From the cell containing the given text, extract its center point as [x, y] coordinate. 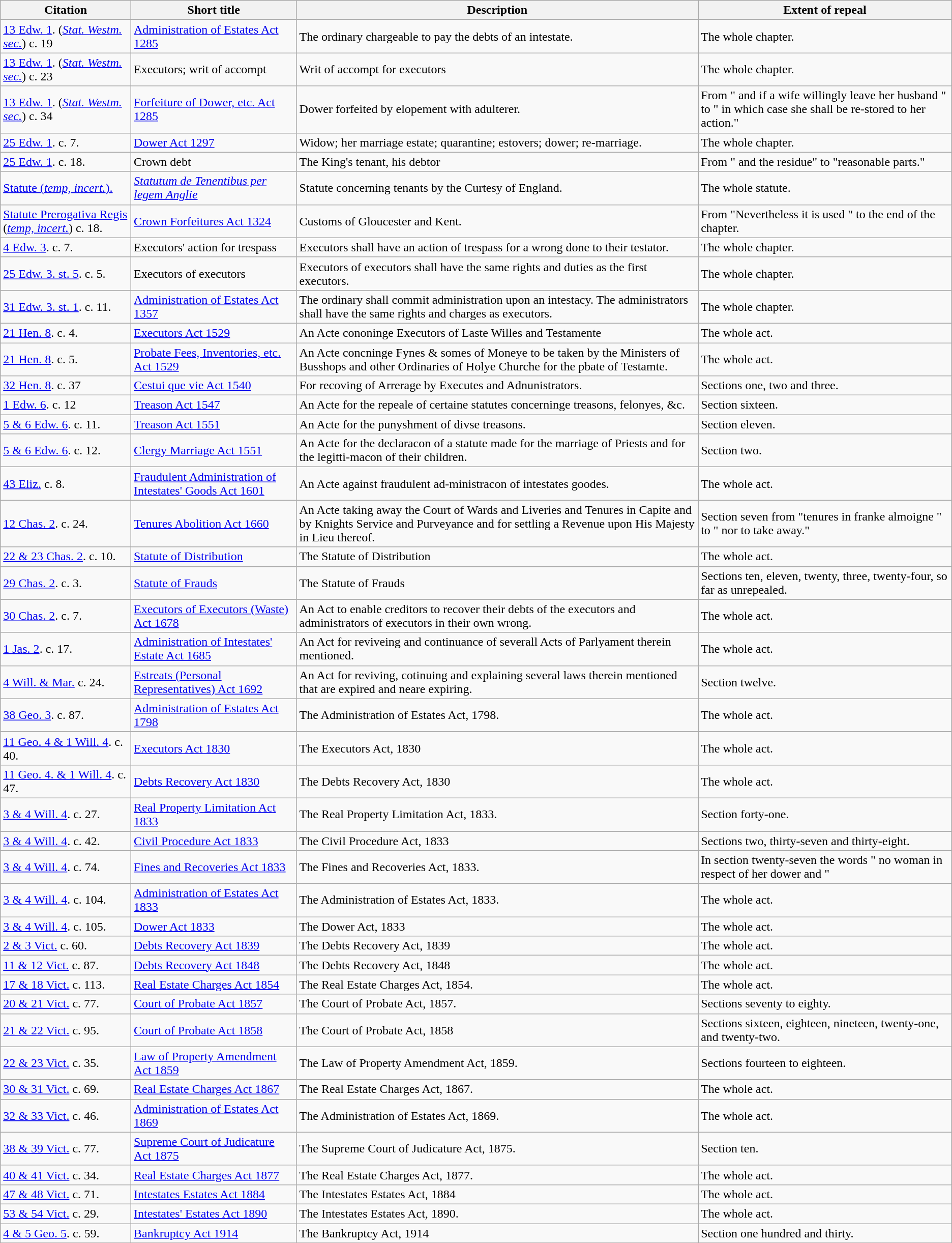
Executors of Executors (Waste) Act 1678 [214, 616]
12 Chas. 2. c. 24. [66, 524]
The Executors Act, 1830 [497, 748]
20 & 21 Vict. c. 77. [66, 1004]
Executors' action for trespass [214, 247]
An Act for reviveing and continuance of severall Acts of Parlyament therein mentioned. [497, 649]
21 Hen. 8. c. 4. [66, 333]
22 & 23 Vict. c. 35. [66, 1063]
Section two. [825, 451]
Section ten. [825, 1149]
Debts Recovery Act 1830 [214, 782]
Probate Fees, Inventories, etc. Act 1529 [214, 359]
Section eleven. [825, 424]
From " and the residue" to "reasonable parts." [825, 162]
Section seven from "tenures in franke almoigne " to " nor to take away." [825, 524]
Court of Probate Act 1858 [214, 1030]
For recoving of Arrerage by Executes and Adnunistrators. [497, 386]
The Law of Property Amendment Act, 1859. [497, 1063]
Debts Recovery Act 1839 [214, 946]
38 & 39 Vict. c. 77. [66, 1149]
The Bankruptcy Act, 1914 [497, 1233]
Dower Act 1297 [214, 142]
Treason Act 1547 [214, 405]
Crown debt [214, 162]
Executors of executors shall have the same rights and duties as the first executors. [497, 274]
The Debts Recovery Act, 1830 [497, 782]
30 Chas. 2. c. 7. [66, 616]
The ordinary shall commit administration upon an intestacy. The administrators shall have the same rights and charges as executors. [497, 306]
Intestates' Estates Act 1890 [214, 1213]
Court of Probate Act 1857 [214, 1004]
25 Edw. 3. st. 5. c. 5. [66, 274]
Executors of executors [214, 274]
13 Edw. 1. (Stat. Westm. sec.) c. 19 [66, 37]
21 & 22 Vict. c. 95. [66, 1030]
17 & 18 Vict. c. 113. [66, 985]
Administration of Estates Act 1833 [214, 901]
In section twenty-seven the words " no woman in respect of her dower and " [825, 867]
An Acte for the repeale of certaine statutes concerninge treasons, felonyes, &c. [497, 405]
Administration of Intestates' Estate Act 1685 [214, 649]
Sections fourteen to eighteen. [825, 1063]
Statute concerning tenants by the Curtesy of England. [497, 188]
The whole statute. [825, 188]
The Administration of Estates Act, 1833. [497, 901]
25 Edw. 1. c. 7. [66, 142]
2 & 3 Vict. c. 60. [66, 946]
An Acte for the declaracon of a statute made for the marriage of Priests and for the legitti-macon of their children. [497, 451]
An Acte concninge Fynes & somes of Moneye to be taken by the Ministers of Busshops and other Ordinaries of Holye Churche for the pbate of Testamte. [497, 359]
Law of Property Amendment Act 1859 [214, 1063]
53 & 54 Vict. c. 29. [66, 1213]
Real Estate Charges Act 1877 [214, 1175]
11 Geo. 4. & 1 Will. 4. c. 47. [66, 782]
Executors Act 1529 [214, 333]
An Act to enable creditors to recover their debts of the executors and administrators of executors in their own wrong. [497, 616]
Extent of repeal [825, 10]
Section one hundred and thirty. [825, 1233]
1 Jas. 2. c. 17. [66, 649]
From "Nevertheless it is used " to the end of the chapter. [825, 221]
Administration of Estates Act 1798 [214, 715]
Forfeiture of Dower, etc. Act 1285 [214, 109]
An Acte against fraudulent ad-ministracon of intestates goodes. [497, 483]
Administration of Estates Act 1869 [214, 1115]
Supreme Court of Judicature Act 1875 [214, 1149]
The Intestates Estates Act, 1890. [497, 1213]
An Acte for the punyshment of divse treasons. [497, 424]
22 & 23 Chas. 2. c. 10. [66, 557]
11 Geo. 4 & 1 Will. 4. c. 40. [66, 748]
43 Eliz. c. 8. [66, 483]
29 Chas. 2. c. 3. [66, 583]
5 & 6 Edw. 6. c. 12. [66, 451]
The Real Estate Charges Act, 1877. [497, 1175]
Sections sixteen, eighteen, nineteen, twenty-one, and twenty-two. [825, 1030]
3 & 4 Will. 4. c. 42. [66, 841]
The Debts Recovery Act, 1848 [497, 965]
Clergy Marriage Act 1551 [214, 451]
The King's tenant, his debtor [497, 162]
Real Property Limitation Act 1833 [214, 814]
From " and if a wife willingly leave her husband " to " in which case she shall be re-stored to her action." [825, 109]
The ordinary chargeable to pay the debts of an intestate. [497, 37]
Executors shall have an action of trespass for a wrong done to their testator. [497, 247]
1 Edw. 6. c. 12 [66, 405]
Citation [66, 10]
Statutum de Tenentibus per legem Anglie [214, 188]
The Fines and Recoveries Act, 1833. [497, 867]
Executors Act 1830 [214, 748]
Estreats (Personal Representatives) Act 1692 [214, 682]
4 Will. & Mar. c. 24. [66, 682]
Real Estate Charges Act 1867 [214, 1089]
Sections seventy to eighty. [825, 1004]
Statute (temp, incert.). [66, 188]
13 Edw. 1. (Stat. Westm. sec.) c. 23 [66, 69]
Section twelve. [825, 682]
30 & 31 Vict. c. 69. [66, 1089]
Customs of Gloucester and Kent. [497, 221]
Real Estate Charges Act 1854 [214, 985]
Sections one, two and three. [825, 386]
The Statute of Frauds [497, 583]
The Dower Act, 1833 [497, 927]
13 Edw. 1. (Stat. Westm. sec.) c. 34 [66, 109]
Short title [214, 10]
Sections ten, eleven, twenty, three, twenty-four, so far as unrepealed. [825, 583]
The Administration of Estates Act, 1798. [497, 715]
Sections two, thirty-seven and thirty-eight. [825, 841]
The Statute of Distribution [497, 557]
4 Edw. 3. c. 7. [66, 247]
25 Edw. 1. c. 18. [66, 162]
The Court of Probate Act, 1858 [497, 1030]
An Acte cononinge Executors of Laste Willes and Testamente [497, 333]
3 & 4 Will. 4. c. 74. [66, 867]
31 Edw. 3. st. 1. c. 11. [66, 306]
Treason Act 1551 [214, 424]
3 & 4 Will. 4. c. 104. [66, 901]
The Civil Procedure Act, 1833 [497, 841]
The Real Estate Charges Act, 1854. [497, 985]
Widow; her marriage estate; quarantine; estovers; dower; re-marriage. [497, 142]
Cestui que vie Act 1540 [214, 386]
Statute of Frauds [214, 583]
The Real Property Limitation Act, 1833. [497, 814]
5 & 6 Edw. 6. c. 11. [66, 424]
The Real Estate Charges Act, 1867. [497, 1089]
Administration of Estates Act 1357 [214, 306]
3 & 4 Will. 4. c. 105. [66, 927]
47 & 48 Vict. c. 71. [66, 1194]
Administration of Estates Act 1285 [214, 37]
The Court of Probate Act, 1857. [497, 1004]
Debts Recovery Act 1848 [214, 965]
Dower Act 1833 [214, 927]
11 & 12 Vict. c. 87. [66, 965]
21 Hen. 8. c. 5. [66, 359]
The Intestates Estates Act, 1884 [497, 1194]
Statute of Distribution [214, 557]
An Act for reviving, cotinuing and explaining several laws therein mentioned that are expired and neare expiring. [497, 682]
The Supreme Court of Judicature Act, 1875. [497, 1149]
40 & 41 Vict. c. 34. [66, 1175]
The Debts Recovery Act, 1839 [497, 946]
32 Hen. 8. c. 37 [66, 386]
Bankruptcy Act 1914 [214, 1233]
Statute Prerogativa Regis (temp, incert.) c. 18. [66, 221]
Intestates Estates Act 1884 [214, 1194]
Section sixteen. [825, 405]
Crown Forfeitures Act 1324 [214, 221]
Dower forfeited by elopement with adulterer. [497, 109]
Description [497, 10]
The Administration of Estates Act, 1869. [497, 1115]
Executors; writ of accompt [214, 69]
Fraudulent Administration of Intestates' Goods Act 1601 [214, 483]
Writ of accompt for executors [497, 69]
4 & 5 Geo. 5. c. 59. [66, 1233]
Tenures Abolition Act 1660 [214, 524]
3 & 4 Will. 4. c. 27. [66, 814]
Civil Procedure Act 1833 [214, 841]
Fines and Recoveries Act 1833 [214, 867]
32 & 33 Vict. c. 46. [66, 1115]
38 Geo. 3. c. 87. [66, 715]
Section forty-one. [825, 814]
